For the text-containing cell, return its midpoint in [X, Y] coordinate format. 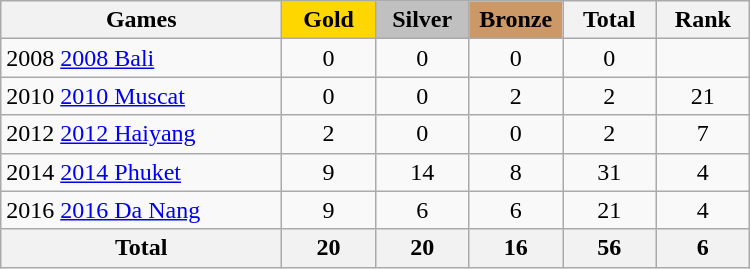
2010 2010 Muscat [142, 96]
2008 2008 Bali [142, 58]
Games [142, 20]
Gold [329, 20]
2016 2016 Da Nang [142, 210]
Silver [422, 20]
Bronze [516, 20]
8 [516, 172]
16 [516, 248]
Rank [703, 20]
2012 2012 Haiyang [142, 134]
31 [609, 172]
7 [703, 134]
2014 2014 Phuket [142, 172]
56 [609, 248]
14 [422, 172]
